Find where the given text appears and provide that cell's center as [X, Y] coordinate. 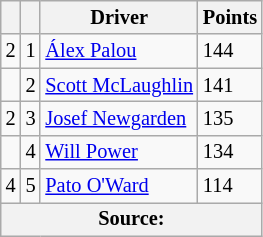
114 [230, 186]
Will Power [118, 152]
Source: [132, 219]
Points [230, 17]
134 [230, 152]
141 [230, 85]
1 [31, 51]
Josef Newgarden [118, 118]
3 [31, 118]
Álex Palou [118, 51]
144 [230, 51]
Pato O'Ward [118, 186]
Driver [118, 17]
5 [31, 186]
Scott McLaughlin [118, 85]
135 [230, 118]
